Capture the cell that displays the provided text and extract its (X, Y) central coordinate. 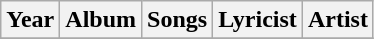
Lyricist (258, 20)
Artist (338, 20)
Songs (178, 20)
Album (101, 20)
Year (30, 20)
